Identify which cell holds the provided text, then report its (x, y) central coordinate. 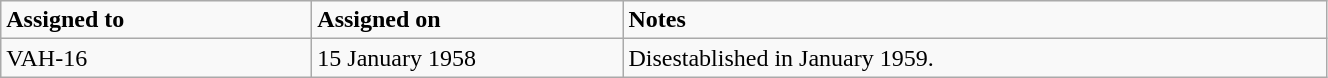
15 January 1958 (468, 58)
Disestablished in January 1959. (975, 58)
VAH-16 (156, 58)
Assigned on (468, 20)
Assigned to (156, 20)
Notes (975, 20)
